Pinpoint the cell where the given text exists, returning its (X, Y) midpoint coordinate. 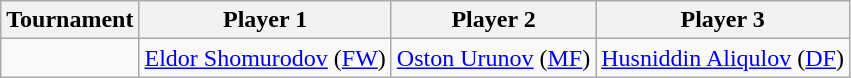
Oston Urunov (MF) (493, 58)
Player 3 (723, 20)
Player 1 (265, 20)
Husniddin Aliqulov (DF) (723, 58)
Player 2 (493, 20)
Tournament (70, 20)
Eldor Shomurodov (FW) (265, 58)
